For the text-containing cell, return its midpoint in (x, y) coordinate format. 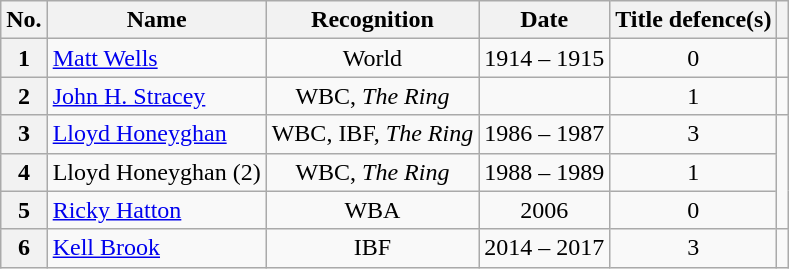
Ricky Hatton (156, 210)
1914 – 1915 (544, 58)
No. (24, 20)
Recognition (372, 20)
World (372, 58)
1988 – 1989 (544, 172)
IBF (372, 248)
WBC, IBF, The Ring (372, 134)
5 (24, 210)
Name (156, 20)
Lloyd Honeyghan (156, 134)
Kell Brook (156, 248)
Date (544, 20)
2006 (544, 210)
WBA (372, 210)
Matt Wells (156, 58)
Title defence(s) (694, 20)
1986 – 1987 (544, 134)
2 (24, 96)
4 (24, 172)
Lloyd Honeyghan (2) (156, 172)
6 (24, 248)
2014 – 2017 (544, 248)
John H. Stracey (156, 96)
